Return the (X, Y) coordinate for the center point of the cell that contains the specified text.  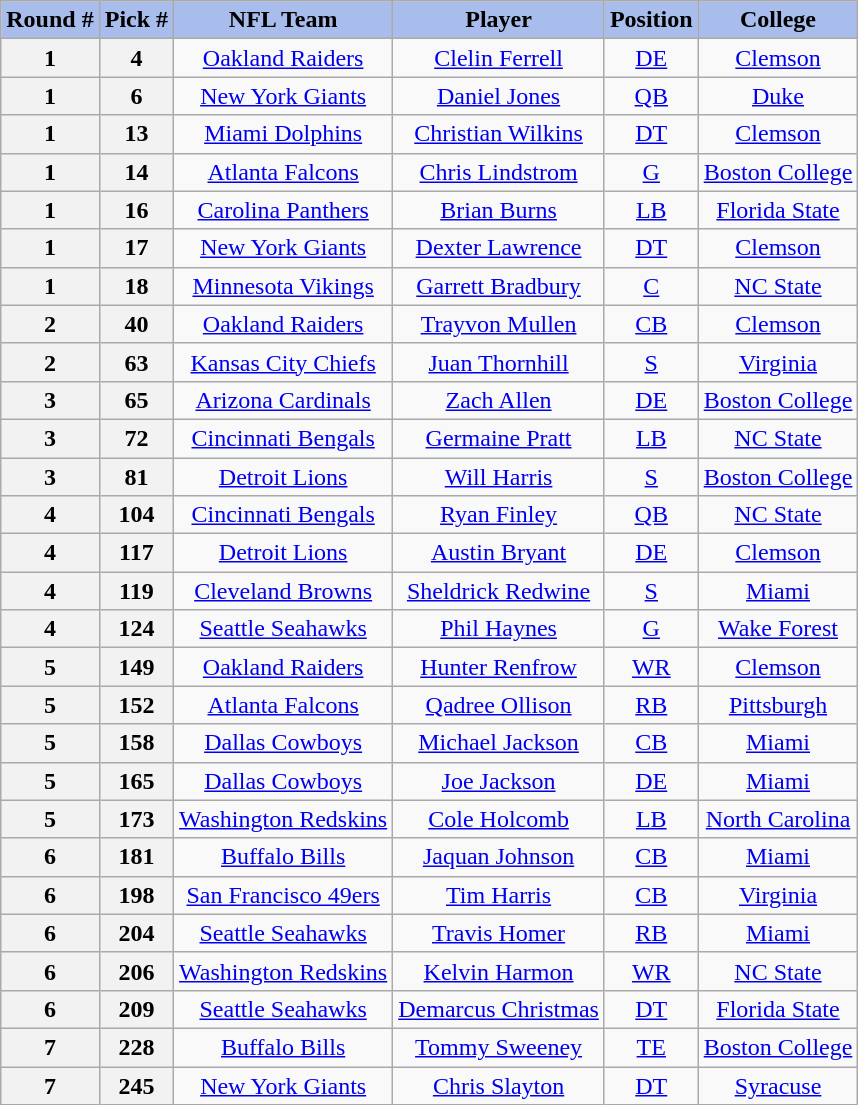
204 (136, 933)
18 (136, 286)
209 (136, 1009)
Kelvin Harmon (499, 971)
NFL Team (284, 20)
124 (136, 629)
181 (136, 857)
Germaine Pratt (499, 438)
228 (136, 1047)
14 (136, 172)
Duke (778, 96)
Miami Dolphins (284, 134)
Position (651, 20)
119 (136, 591)
Player (499, 20)
65 (136, 400)
17 (136, 248)
Minnesota Vikings (284, 286)
Round # (50, 20)
TE (651, 1047)
Phil Haynes (499, 629)
13 (136, 134)
College (778, 20)
Chris Slayton (499, 1085)
Hunter Renfrow (499, 667)
198 (136, 895)
152 (136, 705)
C (651, 286)
Dexter Lawrence (499, 248)
Trayvon Mullen (499, 324)
North Carolina (778, 819)
149 (136, 667)
104 (136, 515)
Carolina Panthers (284, 210)
Garrett Bradbury (499, 286)
Wake Forest (778, 629)
Tommy Sweeney (499, 1047)
Arizona Cardinals (284, 400)
Demarcus Christmas (499, 1009)
Qadree Ollison (499, 705)
Austin Bryant (499, 553)
Sheldrick Redwine (499, 591)
Tim Harris (499, 895)
16 (136, 210)
Joe Jackson (499, 781)
Clelin Ferrell (499, 58)
Ryan Finley (499, 515)
117 (136, 553)
Kansas City Chiefs (284, 362)
Cole Holcomb (499, 819)
Juan Thornhill (499, 362)
Pick # (136, 20)
173 (136, 819)
Daniel Jones (499, 96)
40 (136, 324)
158 (136, 743)
245 (136, 1085)
206 (136, 971)
165 (136, 781)
63 (136, 362)
Zach Allen (499, 400)
Chris Lindstrom (499, 172)
Cleveland Browns (284, 591)
Michael Jackson (499, 743)
Brian Burns (499, 210)
81 (136, 477)
Travis Homer (499, 933)
San Francisco 49ers (284, 895)
Syracuse (778, 1085)
Pittsburgh (778, 705)
72 (136, 438)
Jaquan Johnson (499, 857)
Will Harris (499, 477)
Christian Wilkins (499, 134)
